Provide the (x, y) coordinate of the cell's center where the given text is located.  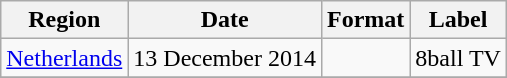
Format (365, 20)
8ball TV (458, 58)
Label (458, 20)
13 December 2014 (225, 58)
Netherlands (64, 58)
Region (64, 20)
Date (225, 20)
